For the text-containing cell, return its midpoint in [x, y] coordinate format. 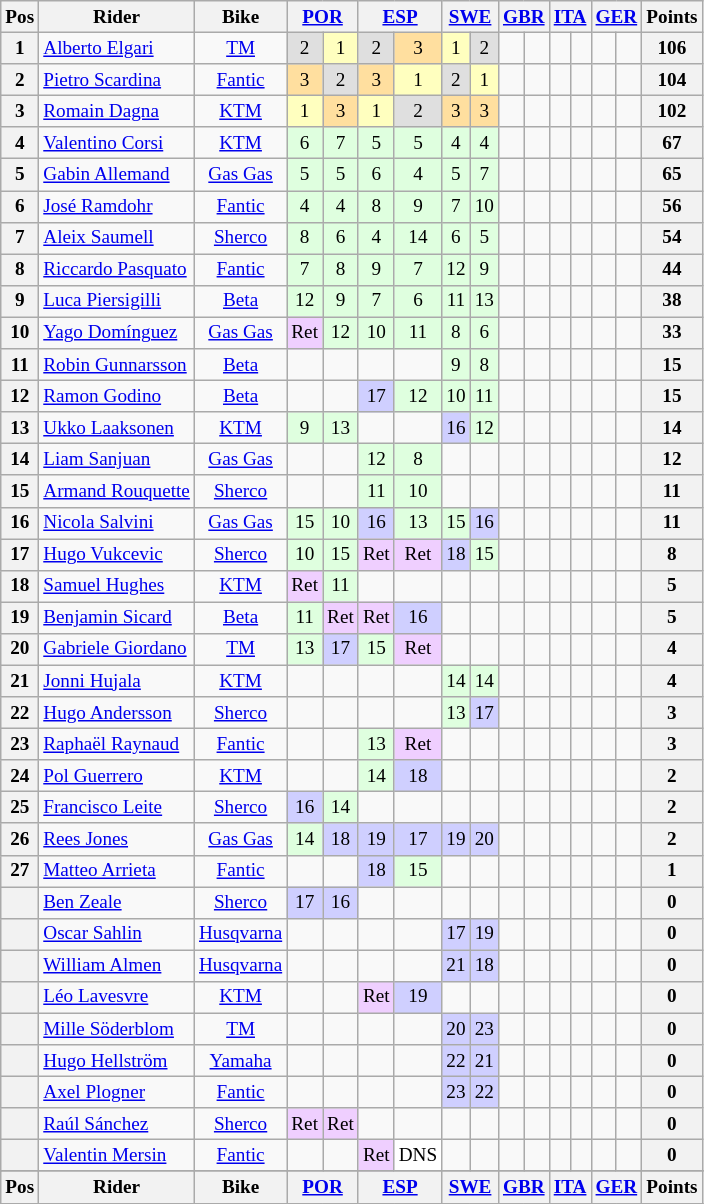
Benjamin Sicard [117, 618]
38 [672, 301]
Yamaha [240, 1061]
Robin Gunnarsson [117, 365]
José Ramdohr [117, 206]
54 [672, 238]
Hugo Vukcevic [117, 554]
Nicola Salvini [117, 523]
William Almen [117, 966]
Aleix Saumell [117, 238]
Riccardo Pasquato [117, 270]
33 [672, 333]
Axel Plogner [117, 1092]
Liam Sanjuan [117, 460]
Yago Domínguez [117, 333]
Gabriele Giordano [117, 649]
102 [672, 111]
Luca Piersigilli [117, 301]
67 [672, 143]
65 [672, 175]
26 [20, 839]
Oscar Sahlin [117, 934]
104 [672, 80]
Valentin Mersin [117, 1156]
Rees Jones [117, 839]
Hugo Hellström [117, 1061]
27 [20, 871]
Jonni Hujala [117, 681]
Raphaël Raynaud [117, 744]
Matteo Arrieta [117, 871]
Armand Rouquette [117, 491]
Samuel Hughes [117, 586]
Francisco Leite [117, 808]
Gabin Allemand [117, 175]
Hugo Andersson [117, 713]
56 [672, 206]
Mille Söderblom [117, 1029]
Pol Guerrero [117, 776]
25 [20, 808]
DNS [418, 1156]
Alberto Elgari [117, 48]
Romain Dagna [117, 111]
Raúl Sánchez [117, 1124]
Ramon Godino [117, 396]
Ukko Laaksonen [117, 428]
Léo Lavesvre [117, 997]
Pietro Scardina [117, 80]
Valentino Corsi [117, 143]
24 [20, 776]
106 [672, 48]
Ben Zeale [117, 902]
44 [672, 270]
